Find where the given text appears and provide that cell's center as (X, Y) coordinate. 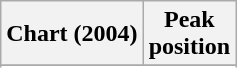
Peakposition (189, 34)
Chart (2004) (72, 34)
